Determine the (X, Y) coordinate at the center of the cell enclosing the given text.  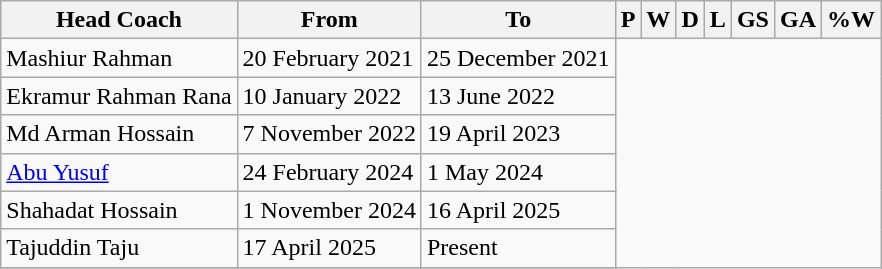
%W (852, 20)
Tajuddin Taju (119, 248)
Mashiur Rahman (119, 58)
20 February 2021 (329, 58)
Md Arman Hossain (119, 134)
From (329, 20)
Shahadat Hossain (119, 210)
GA (798, 20)
Ekramur Rahman Rana (119, 96)
1 May 2024 (518, 172)
To (518, 20)
10 January 2022 (329, 96)
25 December 2021 (518, 58)
Present (518, 248)
19 April 2023 (518, 134)
W (658, 20)
13 June 2022 (518, 96)
Abu Yusuf (119, 172)
GS (752, 20)
Head Coach (119, 20)
16 April 2025 (518, 210)
24 February 2024 (329, 172)
P (628, 20)
D (690, 20)
17 April 2025 (329, 248)
7 November 2022 (329, 134)
L (718, 20)
1 November 2024 (329, 210)
